Extract the (X, Y) coordinate from the center of the cell holding the provided text.  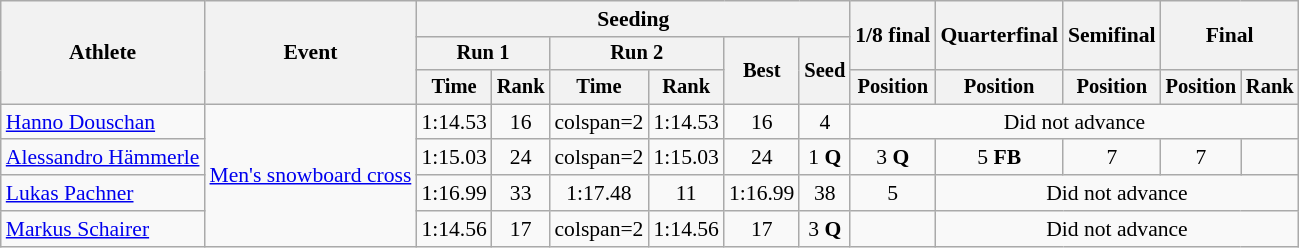
38 (824, 193)
5 (892, 193)
Final (1230, 36)
33 (521, 193)
4 (824, 122)
Alessandro Hämmerle (103, 158)
Event (310, 52)
Lukas Pachner (103, 193)
1 Q (824, 158)
Men's snowboard cross (310, 175)
Semifinal (1112, 36)
11 (686, 193)
Run 1 (482, 54)
Best (762, 70)
Athlete (103, 52)
Seed (824, 70)
1/8 final (892, 36)
Run 2 (636, 54)
Hanno Douschan (103, 122)
1:17.48 (598, 193)
Markus Schairer (103, 229)
5 FB (999, 158)
Seeding (633, 19)
Quarterfinal (999, 36)
